Search for the cell housing the specified text and yield its (X, Y) center coordinate. 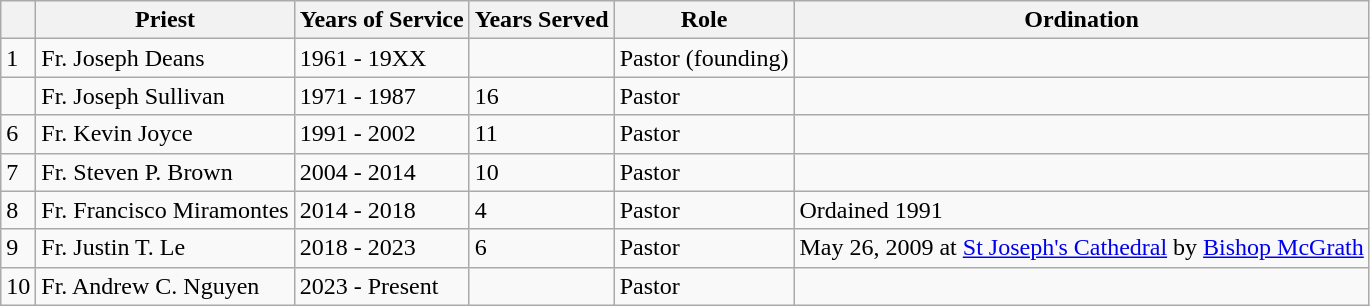
Pastor (founding) (704, 58)
2023 - Present (382, 286)
Years Served (542, 20)
Fr. Francisco Miramontes (165, 210)
May 26, 2009 at St Joseph's Cathedral by Bishop McGrath (1082, 248)
Ordained 1991 (1082, 210)
1 (18, 58)
8 (18, 210)
Fr. Joseph Sullivan (165, 96)
9 (18, 248)
1961 - 19XX (382, 58)
2014 - 2018 (382, 210)
Fr. Steven P. Brown (165, 172)
Role (704, 20)
7 (18, 172)
4 (542, 210)
Ordination (1082, 20)
Fr. Joseph Deans (165, 58)
Fr. Justin T. Le (165, 248)
11 (542, 134)
2004 - 2014 (382, 172)
Priest (165, 20)
2018 - 2023 (382, 248)
1971 - 1987 (382, 96)
16 (542, 96)
Fr. Kevin Joyce (165, 134)
Fr. Andrew C. Nguyen (165, 286)
Years of Service (382, 20)
1991 - 2002 (382, 134)
